Return the [X, Y] coordinate for the center point of the cell that contains the specified text.  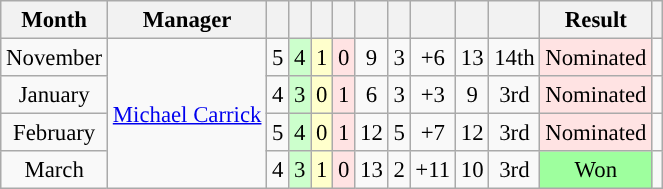
10 [472, 170]
6 [372, 95]
March [54, 170]
Manager [188, 20]
Month [54, 20]
Result [596, 20]
14th [514, 58]
November [54, 58]
+7 [432, 133]
February [54, 133]
Michael Carrick [188, 114]
2 [399, 170]
+11 [432, 170]
January [54, 95]
+3 [432, 95]
Won [596, 170]
+6 [432, 58]
